For the text-containing cell, return its midpoint in (X, Y) coordinate format. 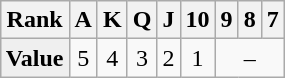
4 (112, 58)
8 (250, 20)
1 (198, 58)
J (168, 20)
Rank (34, 20)
A (83, 20)
9 (226, 20)
– (250, 58)
K (112, 20)
5 (83, 58)
7 (272, 20)
2 (168, 58)
Value (34, 58)
Q (142, 20)
10 (198, 20)
3 (142, 58)
